Find where the given text appears and provide that cell's center as (X, Y) coordinate. 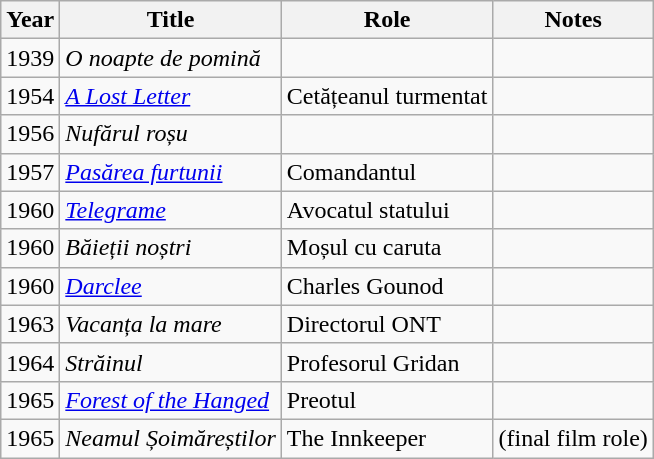
1954 (30, 96)
A Lost Letter (171, 96)
Profesorul Gridan (387, 362)
Role (387, 20)
Avocatul statului (387, 210)
1964 (30, 362)
Title (171, 20)
Străinul (171, 362)
Comandantul (387, 172)
Darclee (171, 286)
1963 (30, 324)
1957 (30, 172)
1939 (30, 58)
Neamul Șoimăreștilor (171, 438)
Year (30, 20)
O noapte de pomină (171, 58)
Notes (573, 20)
Directorul ONT (387, 324)
(final film role) (573, 438)
1956 (30, 134)
Vacanța la mare (171, 324)
Forest of the Hanged (171, 400)
Telegrame (171, 210)
Moșul cu caruta (387, 248)
Cetățeanul turmentat (387, 96)
The Innkeeper (387, 438)
Nufărul roșu (171, 134)
Preotul (387, 400)
Băieții noștri (171, 248)
Charles Gounod (387, 286)
Pasărea furtunii (171, 172)
